Output the [X, Y] coordinate of the center of the cell containing the given text.  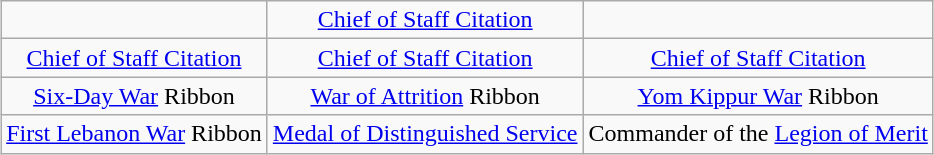
First Lebanon War Ribbon [134, 134]
Yom Kippur War Ribbon [758, 96]
War of Attrition Ribbon [425, 96]
Commander of the Legion of Merit [758, 134]
Medal of Distinguished Service [425, 134]
Six-Day War Ribbon [134, 96]
